Locate the cell with the specified text and output its [x, y] center coordinate. 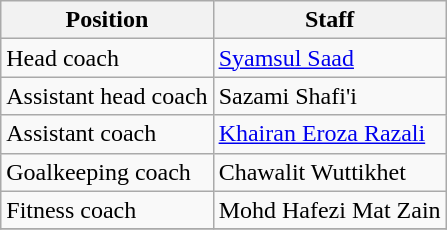
Assistant coach [107, 134]
Chawalit Wuttikhet [330, 172]
Staff [330, 20]
Head coach [107, 58]
Syamsul Saad [330, 58]
Position [107, 20]
Mohd Hafezi Mat Zain [330, 210]
Goalkeeping coach [107, 172]
Khairan Eroza Razali [330, 134]
Assistant head coach [107, 96]
Sazami Shafi'i [330, 96]
Fitness coach [107, 210]
